Capture the cell that displays the provided text and extract its [x, y] central coordinate. 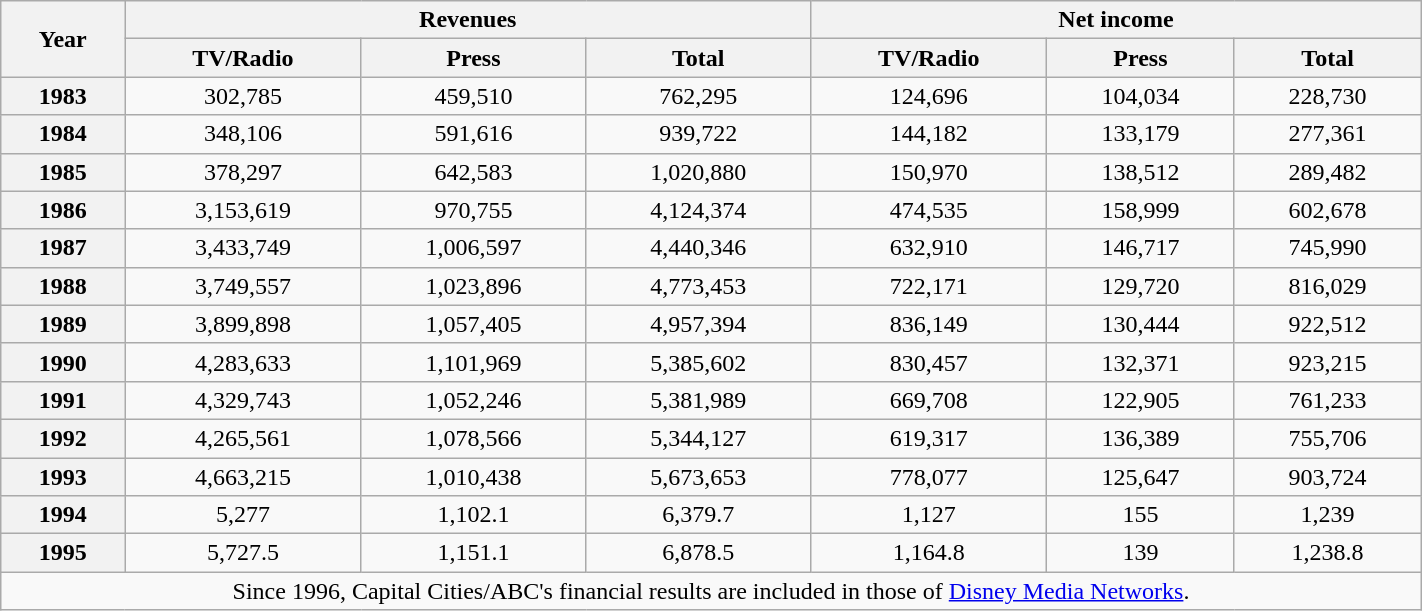
155 [1140, 515]
836,149 [929, 324]
4,957,394 [698, 324]
1988 [63, 286]
1,078,566 [474, 438]
4,440,346 [698, 248]
6,379.7 [698, 515]
4,124,374 [698, 210]
133,179 [1140, 134]
1995 [63, 553]
158,999 [1140, 210]
1990 [63, 362]
129,720 [1140, 286]
4,773,453 [698, 286]
1991 [63, 400]
3,153,619 [243, 210]
1,102.1 [474, 515]
1,023,896 [474, 286]
4,329,743 [243, 400]
939,722 [698, 134]
130,444 [1140, 324]
602,678 [1328, 210]
722,171 [929, 286]
378,297 [243, 172]
6,878.5 [698, 553]
228,730 [1328, 96]
642,583 [474, 172]
1,010,438 [474, 477]
1,006,597 [474, 248]
136,389 [1140, 438]
4,663,215 [243, 477]
816,029 [1328, 286]
903,724 [1328, 477]
5,344,127 [698, 438]
1,101,969 [474, 362]
348,106 [243, 134]
5,381,989 [698, 400]
1986 [63, 210]
1,164.8 [929, 553]
124,696 [929, 96]
122,905 [1140, 400]
138,512 [1140, 172]
Year [63, 39]
755,706 [1328, 438]
1992 [63, 438]
474,535 [929, 210]
632,910 [929, 248]
3,749,557 [243, 286]
1,238.8 [1328, 553]
669,708 [929, 400]
1983 [63, 96]
922,512 [1328, 324]
139 [1140, 553]
146,717 [1140, 248]
3,433,749 [243, 248]
3,899,898 [243, 324]
289,482 [1328, 172]
970,755 [474, 210]
1,020,880 [698, 172]
Since 1996, Capital Cities/ABC's financial results are included in those of Disney Media Networks. [711, 591]
5,673,653 [698, 477]
830,457 [929, 362]
762,295 [698, 96]
4,283,633 [243, 362]
Net income [1116, 20]
150,970 [929, 172]
1984 [63, 134]
923,215 [1328, 362]
5,727.5 [243, 553]
5,385,602 [698, 362]
4,265,561 [243, 438]
459,510 [474, 96]
Revenues [468, 20]
302,785 [243, 96]
778,077 [929, 477]
104,034 [1140, 96]
1,127 [929, 515]
144,182 [929, 134]
125,647 [1140, 477]
1985 [63, 172]
277,361 [1328, 134]
619,317 [929, 438]
1987 [63, 248]
1993 [63, 477]
761,233 [1328, 400]
1,052,246 [474, 400]
1994 [63, 515]
745,990 [1328, 248]
1989 [63, 324]
5,277 [243, 515]
1,057,405 [474, 324]
132,371 [1140, 362]
591,616 [474, 134]
1,151.1 [474, 553]
1,239 [1328, 515]
